Locate the cell with the specified text and output its [X, Y] center coordinate. 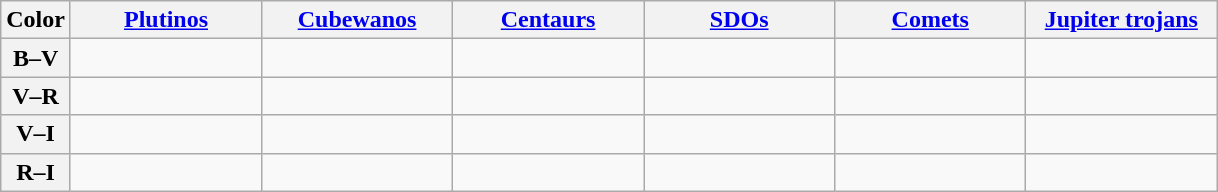
B–V [36, 58]
SDOs [740, 20]
Centaurs [548, 20]
Comets [930, 20]
V–I [36, 134]
Plutinos [166, 20]
Cubewanos [358, 20]
Jupiter trojans [1122, 20]
Color [36, 20]
V–R [36, 96]
R–I [36, 172]
